Determine the [X, Y] coordinate at the center of the cell enclosing the given text.  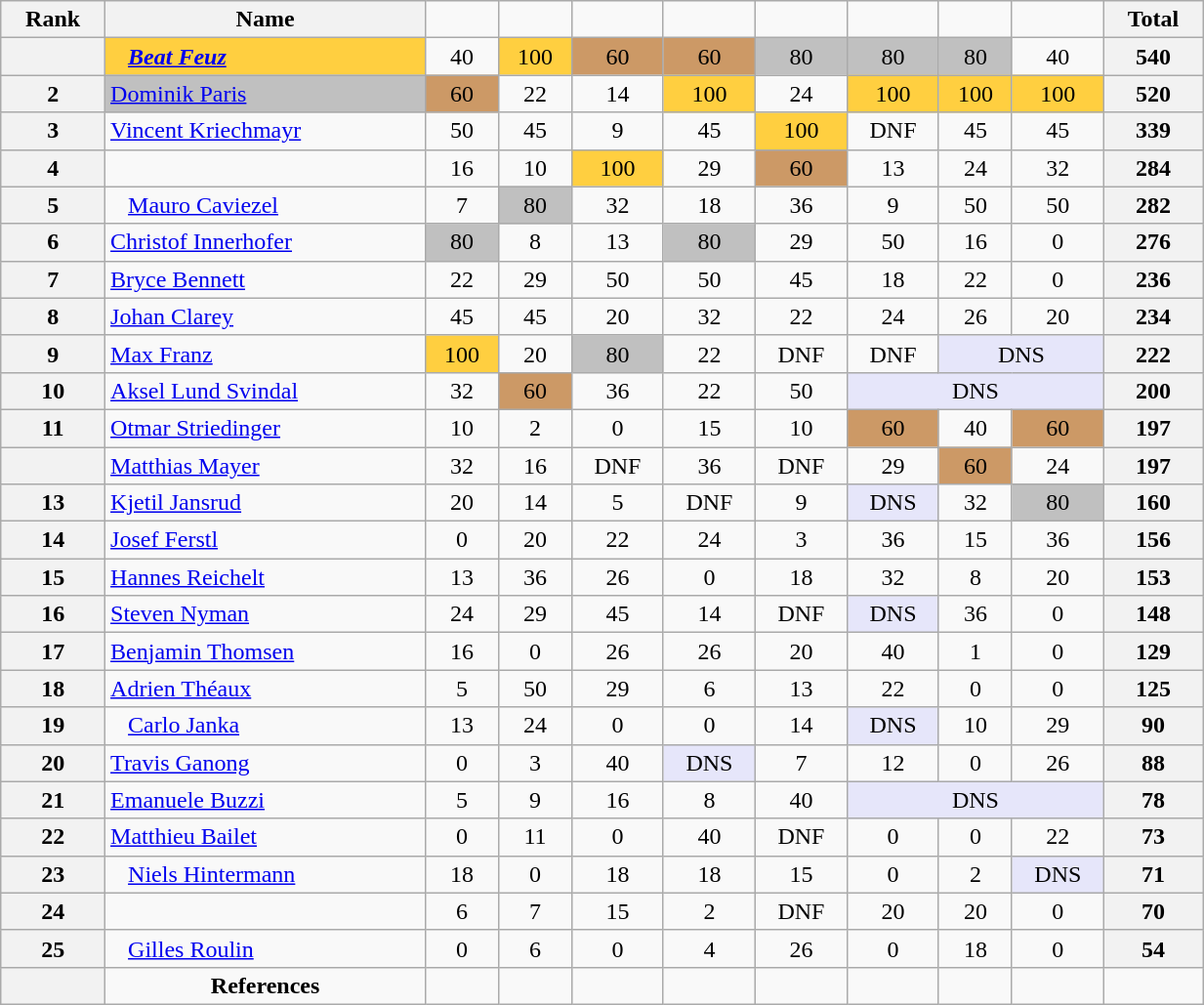
129 [1152, 651]
520 [1152, 94]
Niels Hintermann [266, 874]
Matthieu Bailet [266, 837]
Matthias Mayer [266, 466]
Kjetil Jansrud [266, 503]
282 [1152, 205]
1 [975, 651]
125 [1152, 689]
71 [1152, 874]
156 [1152, 540]
90 [1152, 726]
Beat Feuz [266, 57]
Name [266, 20]
Emanuele Buzzi [266, 800]
Christof Innerhofer [266, 242]
222 [1152, 354]
234 [1152, 316]
Johan Clarey [266, 316]
25 [53, 948]
339 [1152, 131]
70 [1152, 911]
276 [1152, 242]
Bryce Bennett [266, 279]
23 [53, 874]
12 [893, 763]
19 [53, 726]
Steven Nyman [266, 614]
540 [1152, 57]
236 [1152, 279]
Dominik Paris [266, 94]
Rank [53, 20]
Gilles Roulin [266, 948]
References [266, 985]
Mauro Caviezel [266, 205]
73 [1152, 837]
Josef Ferstl [266, 540]
Travis Ganong [266, 763]
88 [1152, 763]
Adrien Théaux [266, 689]
148 [1152, 614]
Benjamin Thomsen [266, 651]
Max Franz [266, 354]
17 [53, 651]
Otmar Striedinger [266, 428]
Vincent Kriechmayr [266, 131]
21 [53, 800]
Carlo Janka [266, 726]
153 [1152, 577]
Hannes Reichelt [266, 577]
54 [1152, 948]
284 [1152, 168]
200 [1152, 391]
Aksel Lund Svindal [266, 391]
160 [1152, 503]
78 [1152, 800]
Total [1152, 20]
